Search for the cell housing the specified text and yield its (x, y) center coordinate. 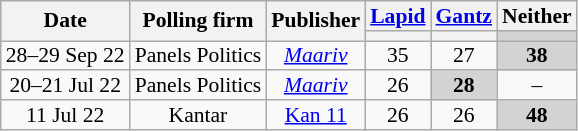
Kan 11 (316, 115)
20–21 Jul 22 (66, 86)
Neither (537, 16)
Polling firm (198, 21)
48 (537, 115)
35 (398, 56)
11 Jul 22 (66, 115)
Kantar (198, 115)
28 (463, 86)
Lapid (398, 16)
Date (66, 21)
27 (463, 56)
Gantz (463, 16)
– (537, 86)
28–29 Sep 22 (66, 56)
38 (537, 56)
Publisher (316, 21)
